Provide the (X, Y) coordinate of the cell's center where the given text is located.  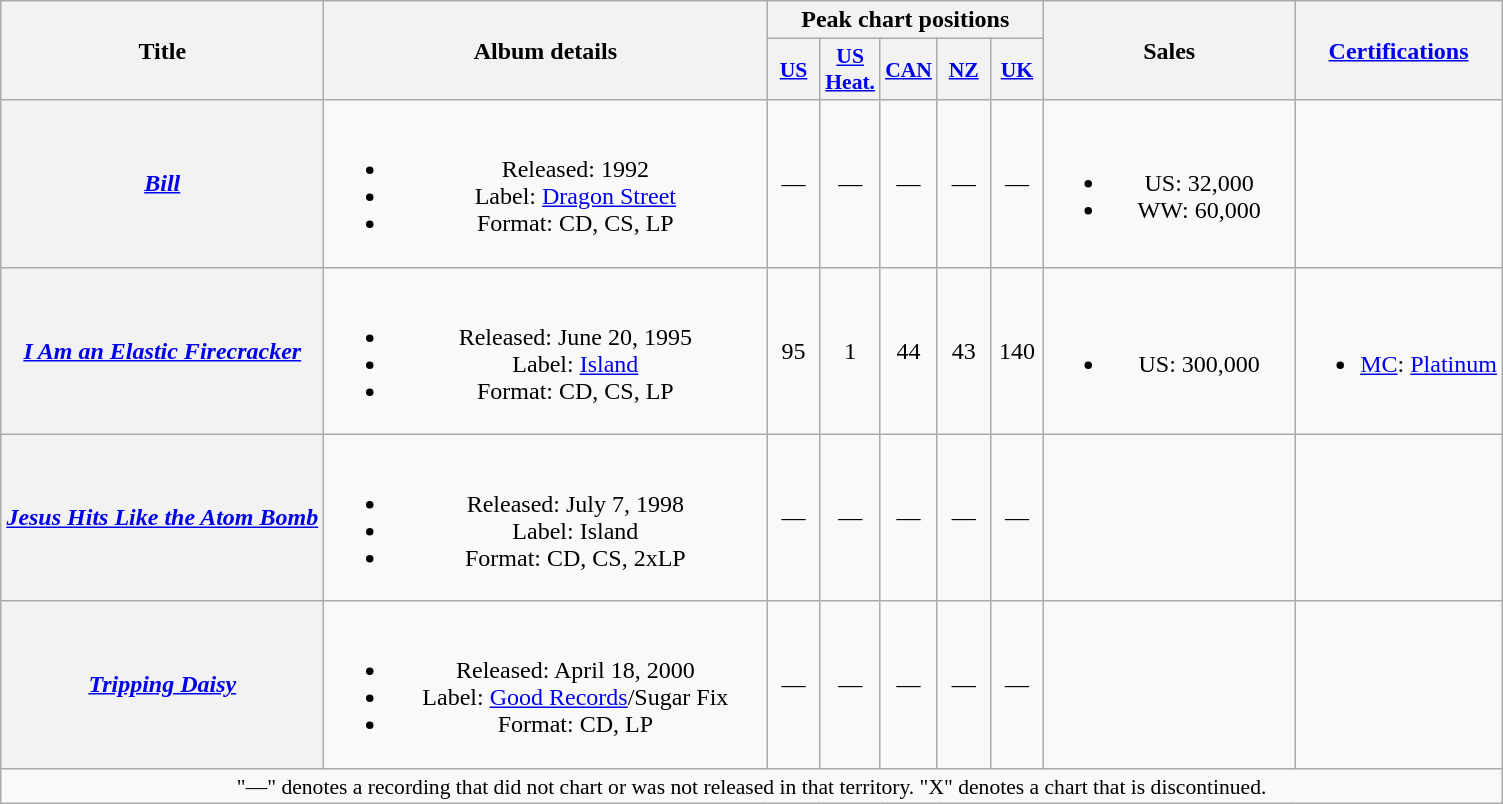
Bill (162, 184)
NZ (964, 70)
Title (162, 50)
Sales (1170, 50)
44 (908, 350)
US (794, 70)
I Am an Elastic Firecracker (162, 350)
US: 32,000WW: 60,000 (1170, 184)
Tripping Daisy (162, 684)
Peak chart positions (906, 20)
140 (1016, 350)
Certifications (1399, 50)
Released: April 18, 2000Label: Good Records/Sugar FixFormat: CD, LP (546, 684)
UK (1016, 70)
Released: June 20, 1995Label: IslandFormat: CD, CS, LP (546, 350)
Album details (546, 50)
Jesus Hits Like the Atom Bomb (162, 518)
USHeat. (850, 70)
Released: July 7, 1998Label: IslandFormat: CD, CS, 2xLP (546, 518)
US: 300,000 (1170, 350)
1 (850, 350)
CAN (908, 70)
95 (794, 350)
MC: Platinum (1399, 350)
Released: 1992Label: Dragon StreetFormat: CD, CS, LP (546, 184)
"—" denotes a recording that did not chart or was not released in that territory. "X" denotes a chart that is discontinued. (752, 786)
43 (964, 350)
